Capture the cell that displays the provided text and extract its (X, Y) central coordinate. 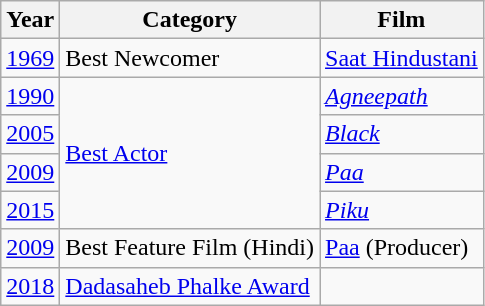
Agneepath (402, 96)
Category (190, 20)
Black (402, 134)
Best Actor (190, 153)
Paa (402, 172)
Paa (Producer) (402, 248)
Piku (402, 210)
Saat Hindustani (402, 58)
2015 (30, 210)
Dadasaheb Phalke Award (190, 286)
Best Newcomer (190, 58)
2005 (30, 134)
Year (30, 20)
1990 (30, 96)
2018 (30, 286)
Film (402, 20)
Best Feature Film (Hindi) (190, 248)
1969 (30, 58)
